Provide the (x, y) coordinate of the cell's center where the given text is located.  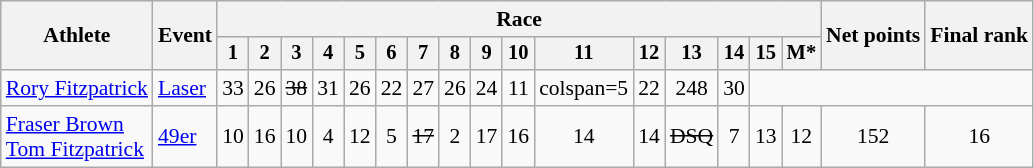
Rory Fitzpatrick (77, 88)
Final rank (979, 36)
152 (873, 136)
1 (233, 54)
31 (328, 88)
3 (296, 54)
Event (185, 36)
6 (392, 54)
Race (519, 19)
24 (487, 88)
Net points (873, 36)
27 (423, 88)
49er (185, 136)
M* (802, 54)
colspan=5 (584, 88)
248 (692, 88)
8 (455, 54)
Laser (185, 88)
DSQ (692, 136)
9 (487, 54)
30 (734, 88)
38 (296, 88)
Fraser BrownTom Fitzpatrick (77, 136)
33 (233, 88)
Athlete (77, 36)
15 (766, 54)
